Identify which cell holds the provided text, then report its [X, Y] central coordinate. 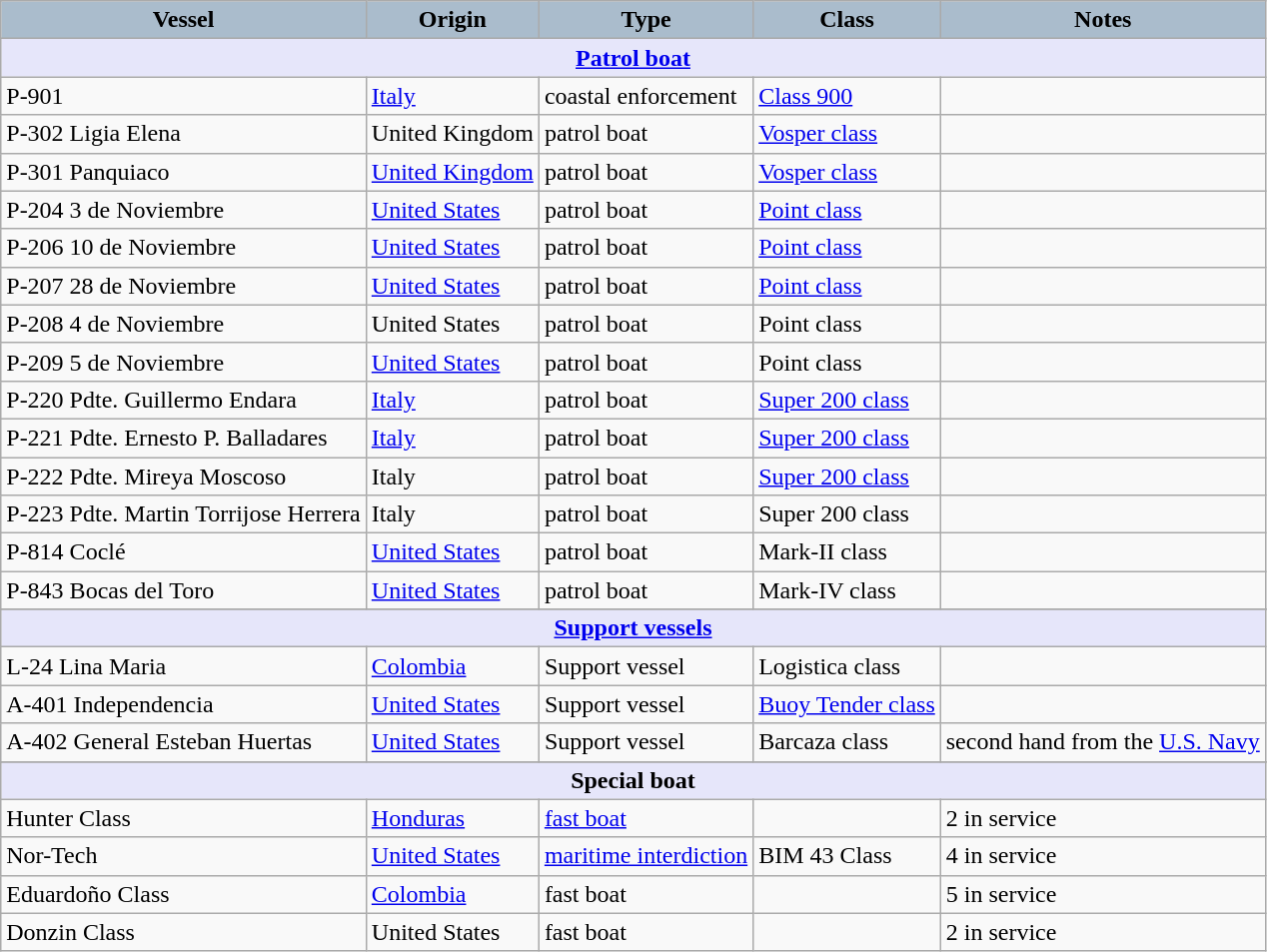
P-207 28 de Noviembre [184, 286]
P-208 4 de Noviembre [184, 324]
P-206 10 de Noviembre [184, 248]
maritime interdiction [645, 856]
Class 900 [847, 96]
P-204 3 de Noviembre [184, 210]
Nor-Tech [184, 856]
P-301 Panquiaco [184, 172]
Logistica class [847, 666]
Notes [1103, 20]
Support vessels [633, 628]
A-401 Independencia [184, 704]
Honduras [452, 818]
P-221 Pdte. Ernesto P. Balladares [184, 438]
Mark-IV class [847, 590]
Patrol boat [633, 58]
A-402 General Esteban Huertas [184, 742]
coastal enforcement [645, 96]
Barcaza class [847, 742]
P-302 Ligia Elena [184, 134]
P-223 Pdte. Martin Torrijose Herrera [184, 514]
P-209 5 de Noviembre [184, 362]
Type [645, 20]
Special boat [633, 780]
Donzin Class [184, 932]
Buoy Tender class [847, 704]
P-222 Pdte. Mireya Moscoso [184, 476]
L-24 Lina Maria [184, 666]
P-843 Bocas del Toro [184, 590]
BIM 43 Class [847, 856]
P-814 Coclé [184, 552]
Eduardoño Class [184, 894]
P-220 Pdte. Guillermo Endara [184, 400]
Hunter Class [184, 818]
Mark-II class [847, 552]
P-901 [184, 96]
Vessel [184, 20]
second hand from the U.S. Navy [1103, 742]
Class [847, 20]
4 in service [1103, 856]
Origin [452, 20]
5 in service [1103, 894]
